Locate the cell with the specified text and output its (x, y) center coordinate. 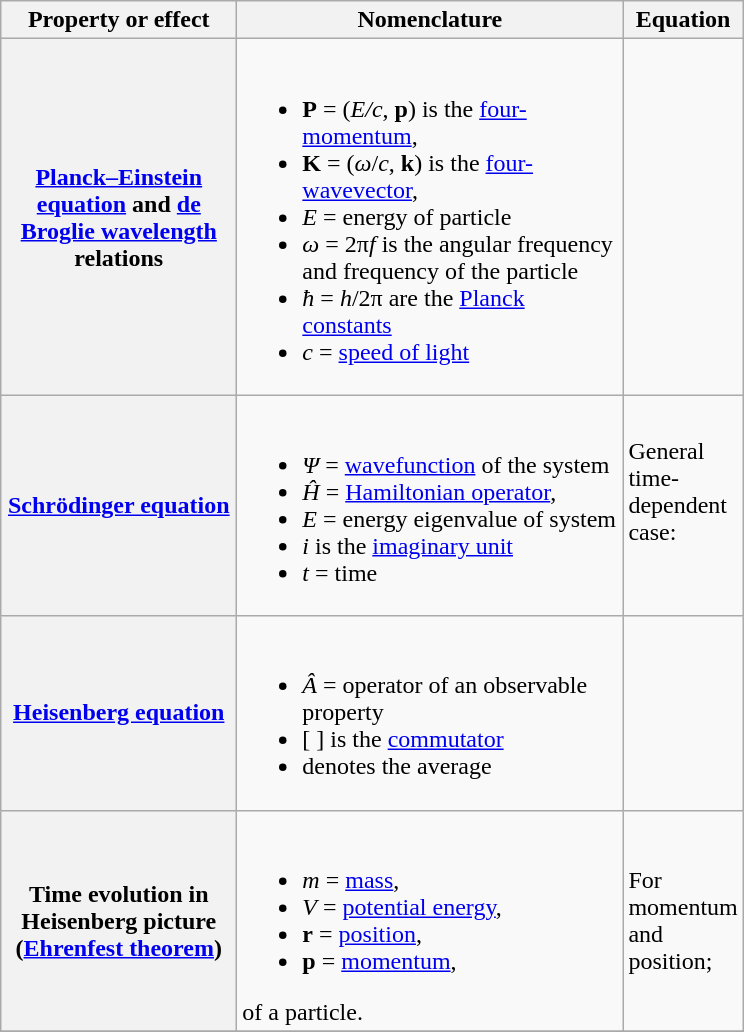
Time evolution in Heisenberg picture (Ehrenfest theorem) (119, 920)
Schrödinger equation (119, 506)
Nomenclature (430, 20)
For momentum and position; (683, 920)
Equation (683, 20)
m = mass,V = potential energy,r = position,p = momentum, of a particle. (430, 920)
Ψ = wavefunction of the systemĤ = Hamiltonian operator,E = energy eigenvalue of systemi is the imaginary unitt = time (430, 506)
Â = operator of an observable property[ ] is the commutator denotes the average (430, 713)
Property or effect (119, 20)
Heisenberg equation (119, 713)
General time-dependent case: (683, 506)
Planck–Einstein equation and de Broglie wavelength relations (119, 217)
